Return the (X, Y) coordinate for the center point of the cell that contains the specified text.  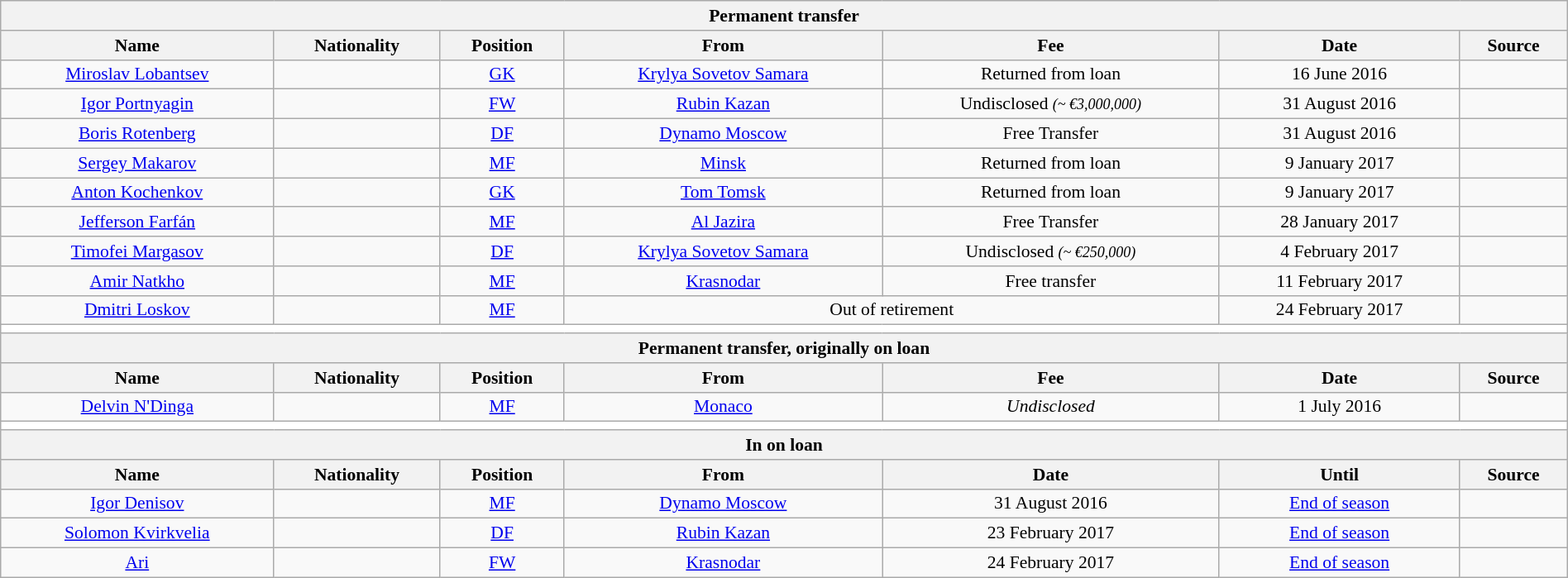
Out of retirement (892, 310)
4 February 2017 (1340, 251)
Delvin N'Dinga (137, 407)
Dmitri Loskov (137, 310)
Until (1340, 475)
16 June 2016 (1340, 74)
Solomon Kvirkvelia (137, 533)
Igor Portnyagin (137, 104)
1 July 2016 (1340, 407)
Timofei Margasov (137, 251)
Undisclosed (~ €3,000,000) (1051, 104)
Free transfer (1051, 281)
Minsk (723, 163)
Miroslav Lobantsev (137, 74)
23 February 2017 (1051, 533)
28 January 2017 (1340, 222)
Undisclosed (~ €250,000) (1051, 251)
Ari (137, 563)
Amir Natkho (137, 281)
Undisclosed (1051, 407)
Permanent transfer, originally on loan (784, 348)
In on loan (784, 445)
Igor Denisov (137, 504)
Permanent transfer (784, 16)
Monaco (723, 407)
11 February 2017 (1340, 281)
Sergey Makarov (137, 163)
Anton Kochenkov (137, 193)
Jefferson Farfán (137, 222)
Boris Rotenberg (137, 134)
Al Jazira (723, 222)
Tom Tomsk (723, 193)
